Return (X, Y) of the center of cell containing provided text 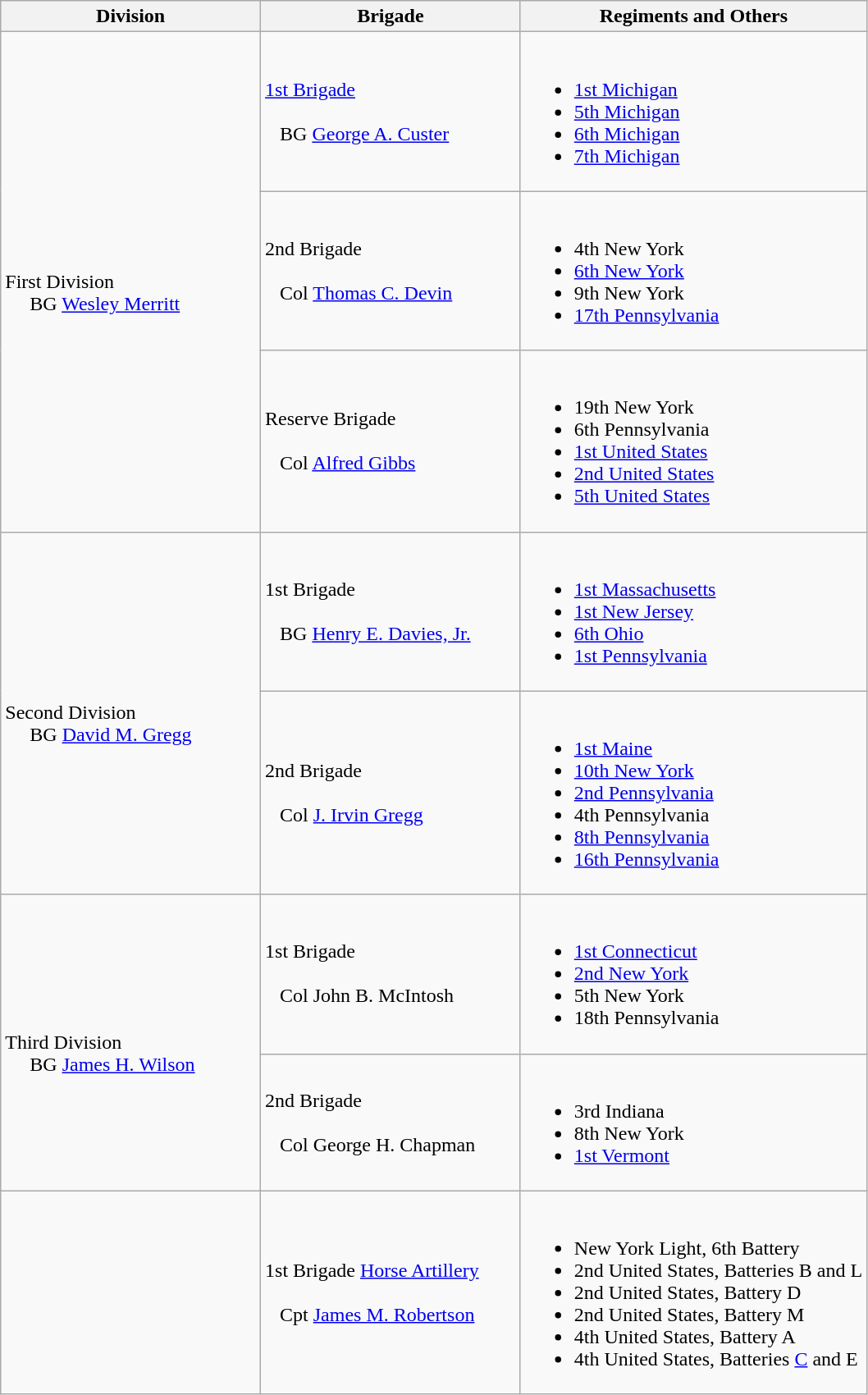
2nd Brigade Col J. Irvin Gregg (391, 793)
1st Brigade BG George A. Custer (391, 112)
1st Brigade BG Henry E. Davies, Jr. (391, 611)
Second Division BG David M. Gregg (131, 713)
1st Brigade Col John B. McIntosh (391, 974)
1st Brigade Horse Artillery Cpt James M. Robertson (391, 1292)
1st Connecticut2nd New York5th New York18th Pennsylvania (693, 974)
Reserve Brigade Col Alfred Gibbs (391, 441)
First Division BG Wesley Merritt (131, 282)
1st Maine10th New York2nd Pennsylvania4th Pennsylvania8th Pennsylvania16th Pennsylvania (693, 793)
Third Division BG James H. Wilson (131, 1042)
1st Michigan5th Michigan6th Michigan7th Michigan (693, 112)
Brigade (391, 16)
1st Massachusetts1st New Jersey6th Ohio1st Pennsylvania (693, 611)
Division (131, 16)
2nd Brigade Col George H. Chapman (391, 1123)
3rd Indiana8th New York1st Vermont (693, 1123)
2nd Brigade Col Thomas C. Devin (391, 271)
4th New York6th New York9th New York17th Pennsylvania (693, 271)
Regiments and Others (693, 16)
19th New York6th Pennsylvania1st United States2nd United States5th United States (693, 441)
